Return the (x, y) coordinate for the center point of the cell that contains the specified text.  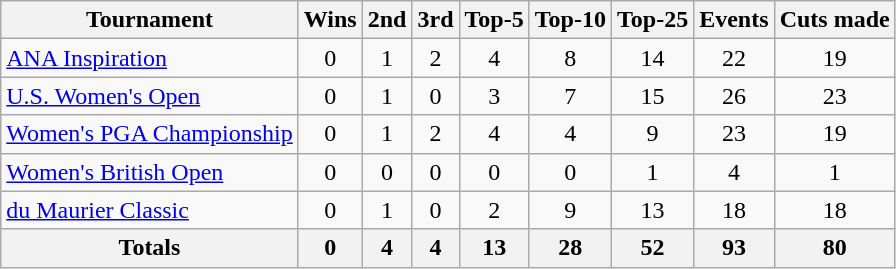
Totals (150, 248)
8 (570, 58)
26 (734, 96)
28 (570, 248)
U.S. Women's Open (150, 96)
3rd (436, 20)
Women's British Open (150, 172)
3 (494, 96)
Tournament (150, 20)
7 (570, 96)
Events (734, 20)
Top-5 (494, 20)
Wins (330, 20)
93 (734, 248)
80 (834, 248)
15 (652, 96)
du Maurier Classic (150, 210)
ANA Inspiration (150, 58)
Cuts made (834, 20)
Top-25 (652, 20)
14 (652, 58)
Top-10 (570, 20)
Women's PGA Championship (150, 134)
52 (652, 248)
22 (734, 58)
2nd (387, 20)
